Determine the [X, Y] coordinate at the center of the cell enclosing the given text.  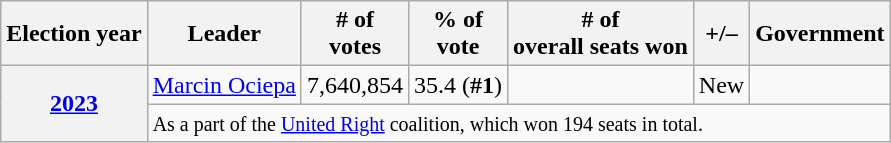
# ofvotes [354, 34]
# ofoverall seats won [601, 34]
% ofvote [458, 34]
Government [820, 34]
New [721, 85]
2023 [74, 104]
+/– [721, 34]
Leader [224, 34]
Election year [74, 34]
35.4 (#1) [458, 85]
7,640,854 [354, 85]
As a part of the United Right coalition, which won 194 seats in total. [518, 123]
Marcin Ociepa [224, 85]
